Search for the cell housing the specified text and yield its [x, y] center coordinate. 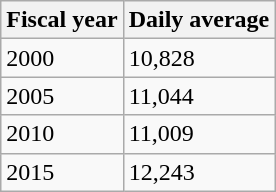
2010 [62, 134]
11,044 [199, 96]
2015 [62, 172]
Daily average [199, 20]
2000 [62, 58]
11,009 [199, 134]
10,828 [199, 58]
12,243 [199, 172]
Fiscal year [62, 20]
2005 [62, 96]
